Locate the cell with the specified text and output its (x, y) center coordinate. 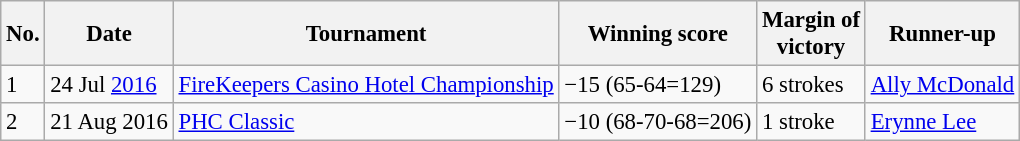
1 (23, 85)
Erynne Lee (942, 122)
FireKeepers Casino Hotel Championship (366, 85)
Tournament (366, 34)
−10 (68-70-68=206) (658, 122)
Runner-up (942, 34)
No. (23, 34)
6 strokes (812, 85)
Margin ofvictory (812, 34)
2 (23, 122)
1 stroke (812, 122)
PHC Classic (366, 122)
Winning score (658, 34)
−15 (65-64=129) (658, 85)
24 Jul 2016 (109, 85)
21 Aug 2016 (109, 122)
Date (109, 34)
Ally McDonald (942, 85)
